Identify which cell holds the provided text, then report its (x, y) central coordinate. 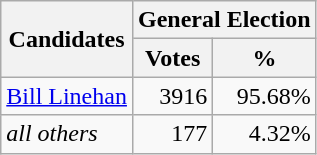
Votes (172, 58)
177 (172, 134)
all others (67, 134)
95.68% (264, 96)
3916 (172, 96)
% (264, 58)
General Election (224, 20)
Candidates (67, 39)
4.32% (264, 134)
Bill Linehan (67, 96)
